Extract the [x, y] coordinate from the center of the cell holding the provided text.  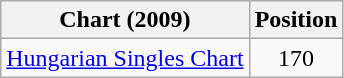
Hungarian Singles Chart [125, 58]
170 [296, 58]
Chart (2009) [125, 20]
Position [296, 20]
